Return (X, Y) of the center of cell containing provided text 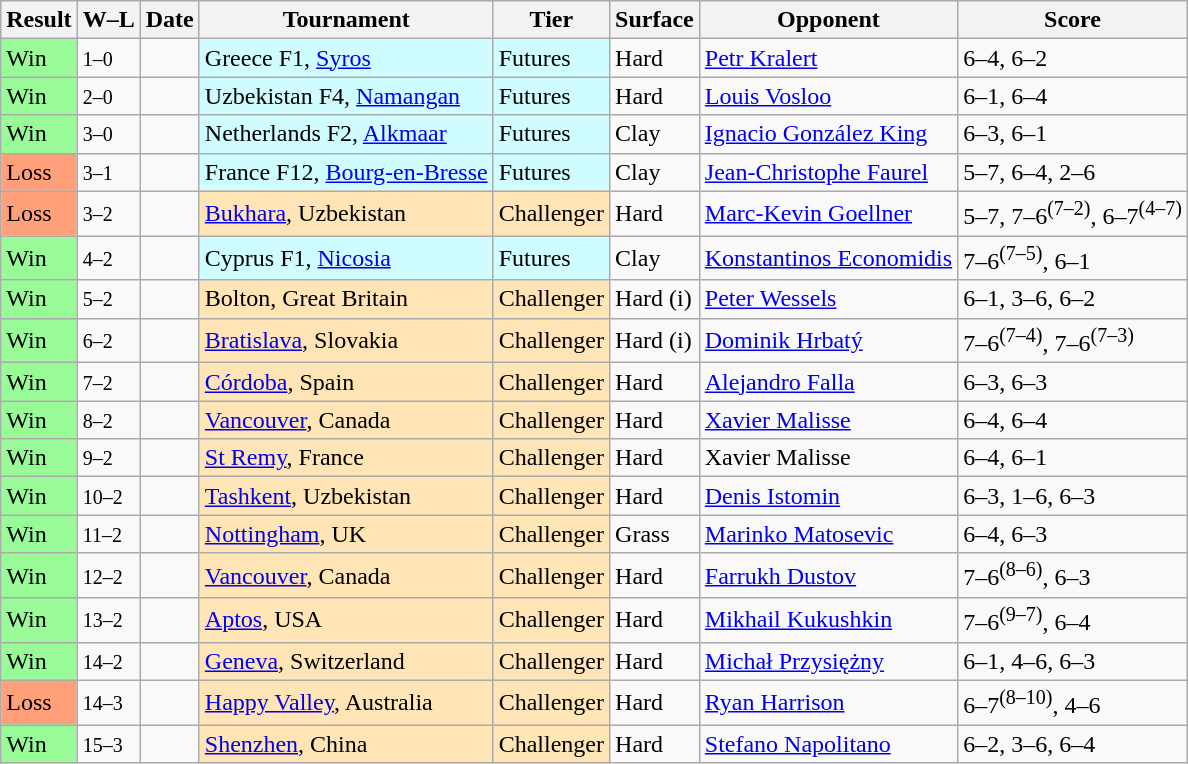
Michał Przysiężny (828, 661)
Mikhail Kukushkin (828, 620)
Ryan Harrison (828, 702)
3–1 (108, 172)
9–2 (108, 458)
6–3, 6–3 (1073, 382)
W–L (108, 20)
Tournament (346, 20)
14–3 (108, 702)
Score (1073, 20)
6–4, 6–2 (1073, 58)
Tashkent, Uzbekistan (346, 496)
Marinko Matosevic (828, 534)
3–0 (108, 134)
Happy Valley, Australia (346, 702)
Cyprus F1, Nicosia (346, 258)
13–2 (108, 620)
7–2 (108, 382)
6–7(8–10), 4–6 (1073, 702)
France F12, Bourg-en-Bresse (346, 172)
7–6(9–7), 6–4 (1073, 620)
2–0 (108, 96)
Jean-Christophe Faurel (828, 172)
10–2 (108, 496)
Tier (551, 20)
4–2 (108, 258)
7–6(7–4), 7–6(7–3) (1073, 340)
Opponent (828, 20)
Petr Kralert (828, 58)
Denis Istomin (828, 496)
Marc-Kevin Goellner (828, 214)
11–2 (108, 534)
Surface (655, 20)
6–4, 6–1 (1073, 458)
Dominik Hrbatý (828, 340)
Geneva, Switzerland (346, 661)
6–2 (108, 340)
Date (170, 20)
8–2 (108, 420)
6–1, 3–6, 6–2 (1073, 299)
Alejandro Falla (828, 382)
1–0 (108, 58)
Bolton, Great Britain (346, 299)
5–7, 6–4, 2–6 (1073, 172)
6–1, 4–6, 6–3 (1073, 661)
Bratislava, Slovakia (346, 340)
15–3 (108, 744)
6–3, 6–1 (1073, 134)
6–4, 6–3 (1073, 534)
Konstantinos Economidis (828, 258)
Netherlands F2, Alkmaar (346, 134)
5–7, 7–6(7–2), 6–7(4–7) (1073, 214)
6–1, 6–4 (1073, 96)
14–2 (108, 661)
Ignacio González King (828, 134)
7–6(7–5), 6–1 (1073, 258)
Uzbekistan F4, Namangan (346, 96)
Result (39, 20)
6–2, 3–6, 6–4 (1073, 744)
Farrukh Dustov (828, 576)
12–2 (108, 576)
Greece F1, Syros (346, 58)
Grass (655, 534)
Stefano Napolitano (828, 744)
Peter Wessels (828, 299)
Bukhara, Uzbekistan (346, 214)
Shenzhen, China (346, 744)
6–3, 1–6, 6–3 (1073, 496)
Córdoba, Spain (346, 382)
St Remy, France (346, 458)
5–2 (108, 299)
6–4, 6–4 (1073, 420)
Nottingham, UK (346, 534)
Aptos, USA (346, 620)
3–2 (108, 214)
Louis Vosloo (828, 96)
7–6(8–6), 6–3 (1073, 576)
